Determine the [X, Y] coordinate at the center of the cell enclosing the given text.  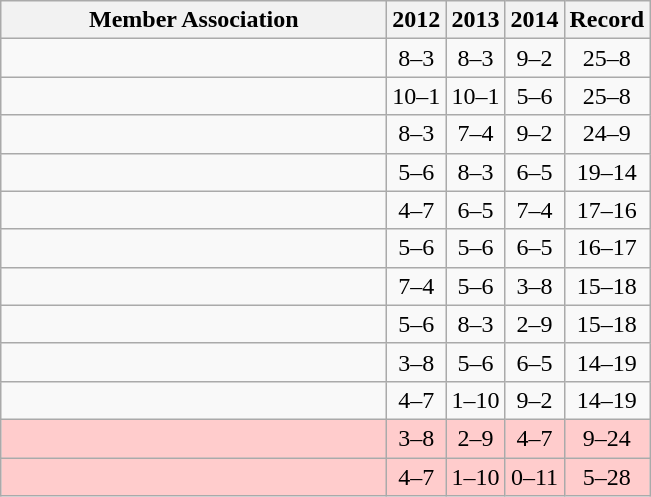
2014 [534, 20]
9–24 [607, 438]
5–28 [607, 477]
16–17 [607, 248]
2012 [416, 20]
Member Association [194, 20]
17–16 [607, 210]
2013 [476, 20]
Record [607, 20]
24–9 [607, 134]
19–14 [607, 172]
0–11 [534, 477]
